Search for the cell housing the specified text and yield its [x, y] center coordinate. 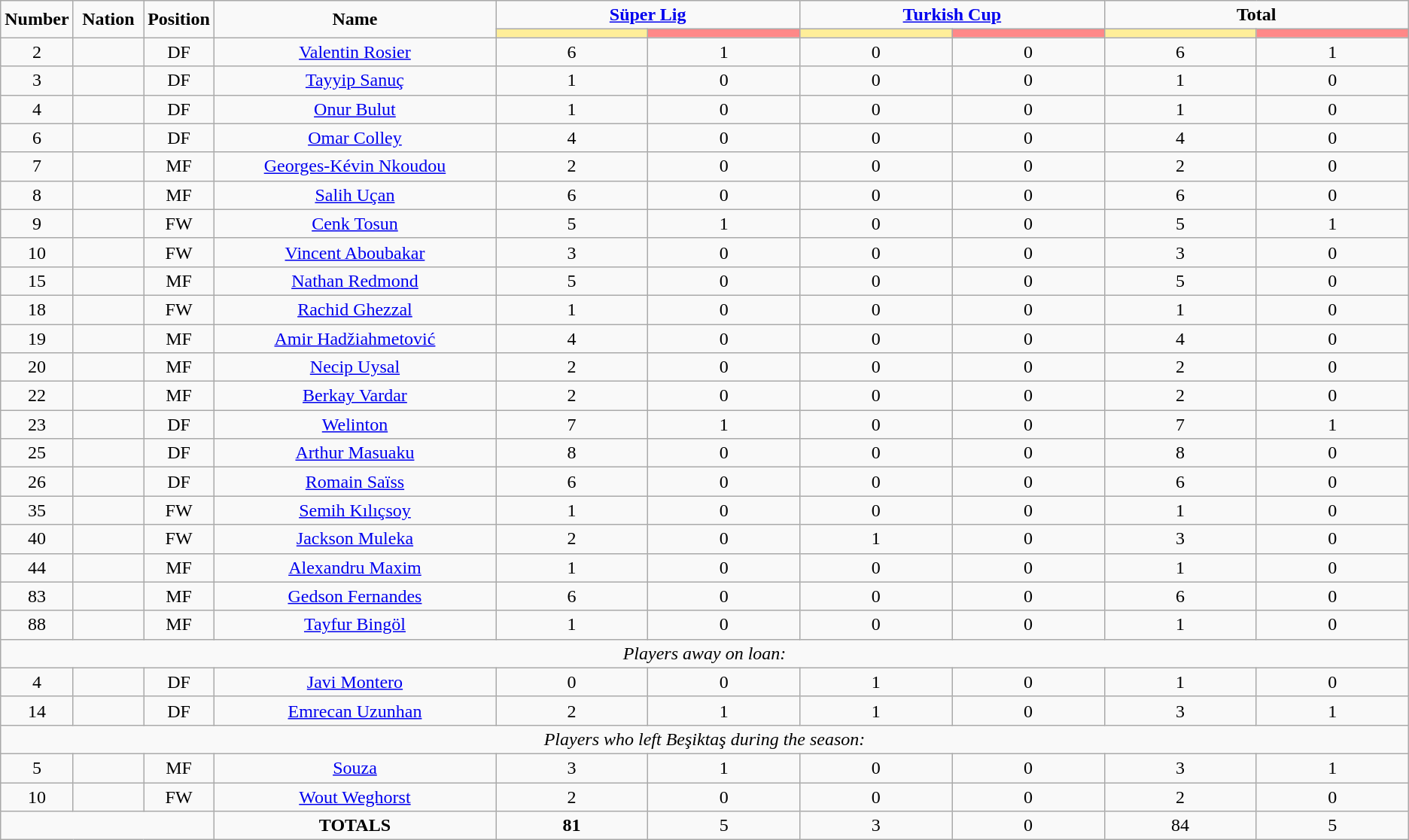
20 [37, 367]
14 [37, 711]
Name [355, 20]
26 [37, 482]
Süper Lig [647, 15]
Javi Montero [355, 682]
TOTALS [355, 826]
15 [37, 281]
19 [37, 338]
Gedson Fernandes [355, 596]
Nathan Redmond [355, 281]
Players away on loan: [704, 653]
Salih Uçan [355, 195]
Tayfur Bingöl [355, 625]
Total [1256, 15]
Onur Bulut [355, 109]
Rachid Ghezzal [355, 309]
35 [37, 510]
Semih Kılıçsoy [355, 510]
9 [37, 224]
81 [571, 826]
Cenk Tosun [355, 224]
Valentin Rosier [355, 52]
Omar Colley [355, 138]
Position [179, 20]
Nation [108, 20]
22 [37, 396]
44 [37, 568]
83 [37, 596]
Players who left Beşiktaş during the season: [704, 739]
Arthur Masuaku [355, 453]
Alexandru Maxim [355, 568]
18 [37, 309]
40 [37, 539]
Georges-Kévin Nkoudou [355, 166]
Vincent Aboubakar [355, 252]
Turkish Cup [952, 15]
Berkay Vardar [355, 396]
84 [1180, 826]
88 [37, 625]
Souza [355, 768]
Jackson Muleka [355, 539]
Emrecan Uzunhan [355, 711]
23 [37, 425]
Tayyip Sanuç [355, 81]
Wout Weghorst [355, 797]
25 [37, 453]
Amir Hadžiahmetović [355, 338]
Number [37, 20]
Romain Saïss [355, 482]
Necip Uysal [355, 367]
Welinton [355, 425]
